Identify which cell holds the provided text, then report its [X, Y] central coordinate. 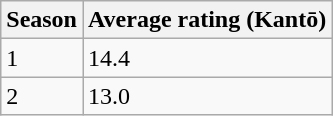
Average rating (Kantō) [206, 20]
Season [42, 20]
1 [42, 58]
13.0 [206, 96]
2 [42, 96]
14.4 [206, 58]
